Extract the [x, y] coordinate from the center of the cell holding the provided text.  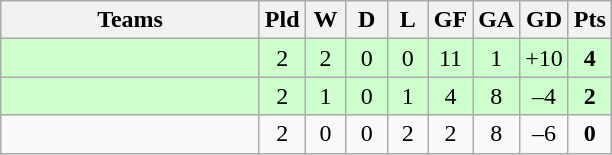
GD [544, 20]
GF [450, 20]
–6 [544, 134]
Teams [130, 20]
Pts [590, 20]
W [326, 20]
Pld [282, 20]
–4 [544, 96]
GA [496, 20]
D [366, 20]
L [408, 20]
11 [450, 58]
+10 [544, 58]
